Extract the (X, Y) coordinate from the center of the cell holding the provided text.  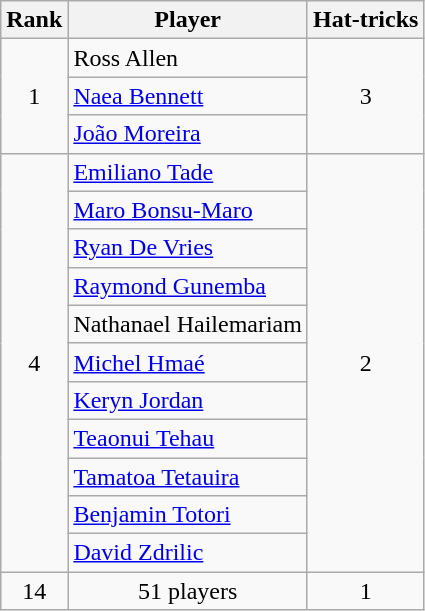
Player (188, 20)
Michel Hmaé (188, 362)
3 (365, 96)
51 players (188, 591)
Naea Bennett (188, 96)
Nathanael Hailemariam (188, 324)
14 (34, 591)
Emiliano Tade (188, 172)
Keryn Jordan (188, 400)
Ross Allen (188, 58)
Teaonui Tehau (188, 438)
Hat-tricks (365, 20)
Ryan De Vries (188, 248)
Tamatoa Tetauira (188, 477)
2 (365, 362)
Rank (34, 20)
Maro Bonsu-Maro (188, 210)
4 (34, 362)
João Moreira (188, 134)
Raymond Gunemba (188, 286)
David Zdrilic (188, 553)
Benjamin Totori (188, 515)
